Return (x, y) of the center of cell containing provided text 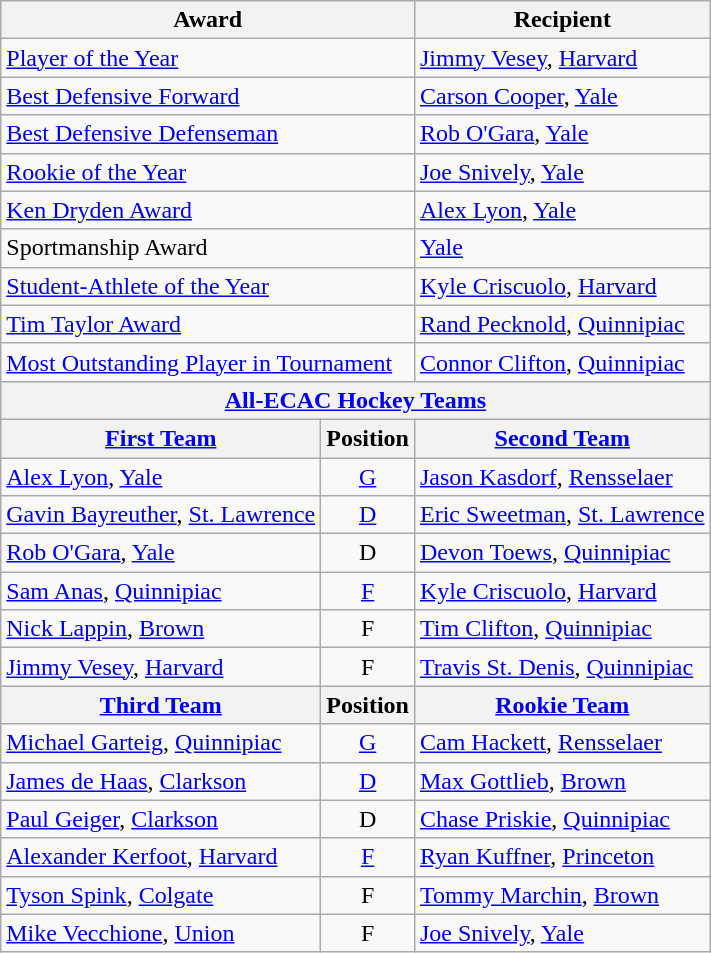
First Team (161, 438)
Rand Pecknold, Quinnipiac (562, 324)
James de Haas, Clarkson (161, 781)
Max Gottlieb, Brown (562, 781)
Recipient (562, 20)
Travis St. Denis, Quinnipiac (562, 667)
Connor Clifton, Quinnipiac (562, 362)
Devon Toews, Quinnipiac (562, 553)
Carson Cooper, Yale (562, 96)
Best Defensive Defenseman (208, 134)
Alexander Kerfoot, Harvard (161, 857)
Tommy Marchin, Brown (562, 895)
Cam Hackett, Rensselaer (562, 743)
Paul Geiger, Clarkson (161, 819)
Ken Dryden Award (208, 210)
Award (208, 20)
Tim Taylor Award (208, 324)
Most Outstanding Player in Tournament (208, 362)
Eric Sweetman, St. Lawrence (562, 515)
Best Defensive Forward (208, 96)
Michael Garteig, Quinnipiac (161, 743)
Nick Lappin, Brown (161, 629)
Gavin Bayreuther, St. Lawrence (161, 515)
Player of the Year (208, 58)
Ryan Kuffner, Princeton (562, 857)
Student-Athlete of the Year (208, 286)
Sam Anas, Quinnipiac (161, 591)
All-ECAC Hockey Teams (356, 400)
Jason Kasdorf, Rensselaer (562, 477)
Tim Clifton, Quinnipiac (562, 629)
Rookie Team (562, 705)
Third Team (161, 705)
Yale (562, 248)
Mike Vecchione, Union (161, 933)
Second Team (562, 438)
Sportmanship Award (208, 248)
Chase Priskie, Quinnipiac (562, 819)
Tyson Spink, Colgate (161, 895)
Rookie of the Year (208, 172)
